Search for the cell housing the specified text and yield its [X, Y] center coordinate. 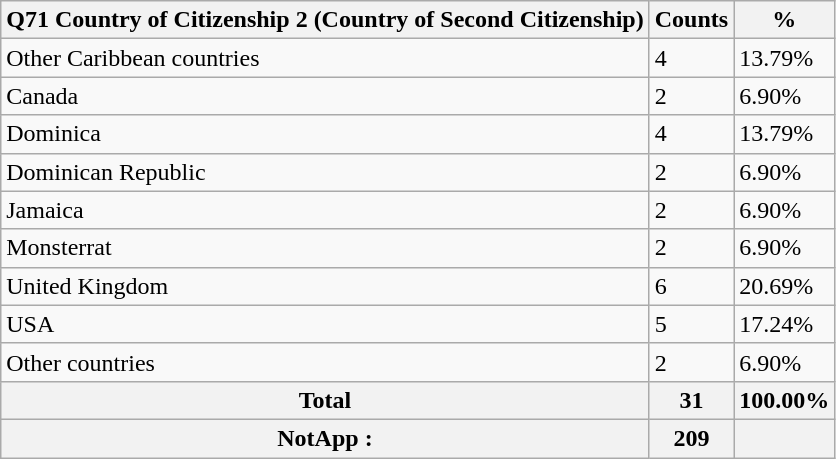
17.24% [784, 324]
209 [691, 438]
31 [691, 400]
Jamaica [325, 210]
Other Caribbean countries [325, 58]
Dominican Republic [325, 172]
5 [691, 324]
% [784, 20]
Canada [325, 96]
Total [325, 400]
Other countries [325, 362]
Q71 Country of Citizenship 2 (Country of Second Citizenship) [325, 20]
Counts [691, 20]
NotApp : [325, 438]
USA [325, 324]
Monsterrat [325, 248]
100.00% [784, 400]
20.69% [784, 286]
6 [691, 286]
Dominica [325, 134]
United Kingdom [325, 286]
